Find where the given text appears and provide that cell's center as [X, Y] coordinate. 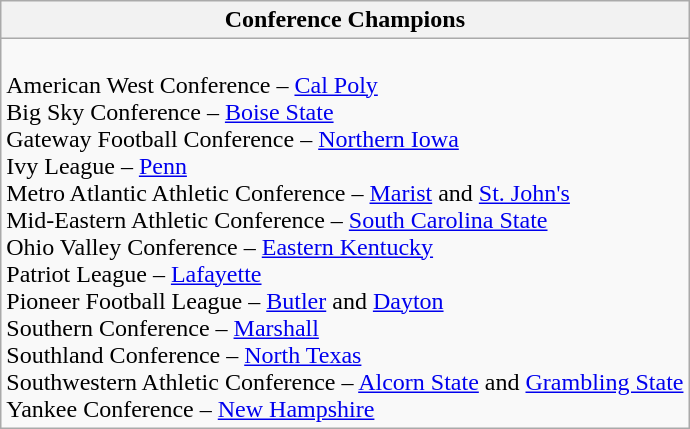
Conference Champions [345, 20]
